Provide the [x, y] coordinate of the cell's center where the given text is located.  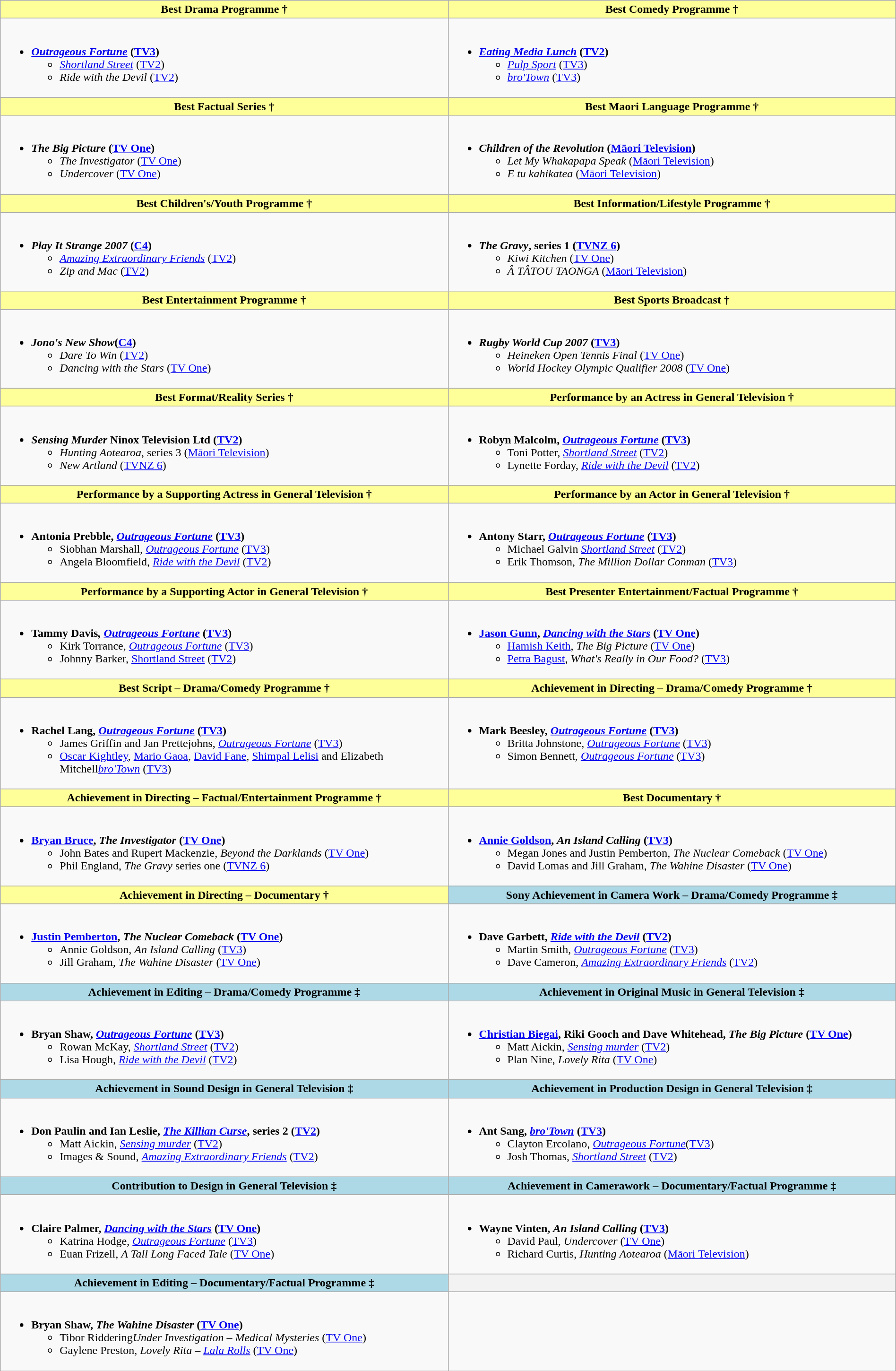
Achievement in Production Design in General Television ‡ [672, 1089]
Robyn Malcolm, Outrageous Fortune (TV3)Toni Potter, Shortland Street (TV2)Lynette Forday, Ride with the Devil (TV2) [672, 445]
Antonia Prebble, Outrageous Fortune (TV3)Siobhan Marshall, Outrageous Fortune (TV3)Angela Bloomfield, Ride with the Devil (TV2) [224, 543]
Best Factual Series † [224, 106]
Achievement in Camerawork – Documentary/Factual Programme ‡ [672, 1186]
Performance by an Actor in General Television † [672, 494]
Achievement in Original Music in General Television ‡ [672, 992]
Sensing Murder Ninox Television Ltd (TV2)Hunting Aotearoa, series 3 (Māori Television)New Artland (TVNZ 6) [224, 445]
The Big Picture (TV One)The Investigator (TV One)Undercover (TV One) [224, 155]
Achievement in Sound Design in General Television ‡ [224, 1089]
Best Drama Programme † [224, 9]
Jason Gunn, Dancing with the Stars (TV One)Hamish Keith, The Big Picture (TV One)Petra Bagust, What's Really in Our Food? (TV3) [672, 640]
Performance by a Supporting Actress in General Television † [224, 494]
Best Information/Lifestyle Programme † [672, 203]
Justin Pemberton, The Nuclear Comeback (TV One)Annie Goldson, An Island Calling (TV3)Jill Graham, The Wahine Disaster (TV One) [224, 944]
Performance by a Supporting Actor in General Television † [224, 591]
Performance by an Actress in General Television † [672, 397]
Achievement in Editing – Drama/Comedy Programme ‡ [224, 992]
Ant Sang, bro'Town (TV3)Clayton Ercolano, Outrageous Fortune(TV3)Josh Thomas, Shortland Street (TV2) [672, 1137]
Achievement in Editing – Documentary/Factual Programme ‡ [224, 1283]
Achievement in Directing – Drama/Comedy Programme † [672, 688]
Best Script – Drama/Comedy Programme † [224, 688]
Don Paulin and Ian Leslie, The Killian Curse, series 2 (TV2)Matt Aickin, Sensing murder (TV2)Images & Sound, Amazing Extraordinary Friends (TV2) [224, 1137]
Tammy Davis, Outrageous Fortune (TV3)Kirk Torrance, Outrageous Fortune (TV3)Johnny Barker, Shortland Street (TV2) [224, 640]
Best Documentary † [672, 798]
Sony Achievement in Camera Work – Drama/Comedy Programme ‡ [672, 895]
Children of the Revolution (Māori Television)Let My Whakapapa Speak (Māori Television)E tu kahikatea (Māori Television) [672, 155]
Best Format/Reality Series † [224, 397]
Achievement in Directing – Documentary † [224, 895]
Dave Garbett, Ride with the Devil (TV2)Martin Smith, Outrageous Fortune (TV3)Dave Cameron, Amazing Extraordinary Friends (TV2) [672, 944]
Eating Media Lunch (TV2)Pulp Sport (TV3)bro'Town (TV3) [672, 58]
Best Children's/Youth Programme † [224, 203]
Rugby World Cup 2007 (TV3)Heineken Open Tennis Final (TV One)World Hockey Olympic Qualifier 2008 (TV One) [672, 349]
Achievement in Directing – Factual/Entertainment Programme † [224, 798]
Contribution to Design in General Television ‡ [224, 1186]
Christian Biegai, Riki Gooch and Dave Whitehead, The Big Picture (TV One)Matt Aickin, Sensing murder (TV2)Plan Nine, Lovely Rita (TV One) [672, 1040]
Antony Starr, Outrageous Fortune (TV3)Michael Galvin Shortland Street (TV2)Erik Thomson, The Million Dollar Conman (TV3) [672, 543]
Outrageous Fortune (TV3)Shortland Street (TV2)Ride with the Devil (TV2) [224, 58]
Best Sports Broadcast † [672, 300]
Best Entertainment Programme † [224, 300]
Play It Strange 2007 (C4)Amazing Extraordinary Friends (TV2)Zip and Mac (TV2) [224, 252]
Best Comedy Programme † [672, 9]
Bryan Shaw, Outrageous Fortune (TV3)Rowan McKay, Shortland Street (TV2)Lisa Hough, Ride with the Devil (TV2) [224, 1040]
Mark Beesley, Outrageous Fortune (TV3)Britta Johnstone, Outrageous Fortune (TV3)Simon Bennett, Outrageous Fortune (TV3) [672, 743]
Best Presenter Entertainment/Factual Programme † [672, 591]
Jono's New Show(C4)Dare To Win (TV2)Dancing with the Stars (TV One) [224, 349]
Bryan Bruce, The Investigator (TV One)John Bates and Rupert Mackenzie, Beyond the Darklands (TV One)Phil England, The Gravy series one (TVNZ 6) [224, 846]
Claire Palmer, Dancing with the Stars (TV One)Katrina Hodge, Outrageous Fortune (TV3)Euan Frizell, A Tall Long Faced Tale (TV One) [224, 1234]
Wayne Vinten, An Island Calling (TV3)David Paul, Undercover (TV One)Richard Curtis, Hunting Aotearoa (Māori Television) [672, 1234]
Best Maori Language Programme † [672, 106]
The Gravy, series 1 (TVNZ 6)Kiwi Kitchen (TV One)Â TÂTOU TAONGA (Māori Television) [672, 252]
